Provide the (x, y) coordinate of the cell's center where the given text is located.  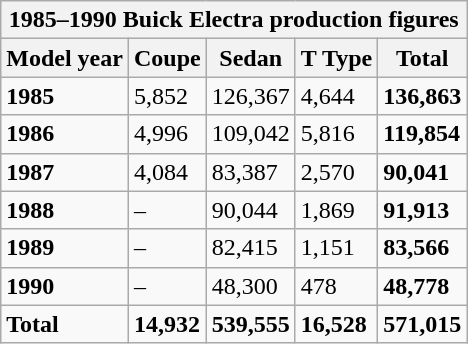
4,644 (336, 96)
16,528 (336, 324)
1988 (65, 210)
1,869 (336, 210)
48,778 (422, 286)
1,151 (336, 248)
1985 (65, 96)
4,084 (167, 172)
5,852 (167, 96)
48,300 (250, 286)
1986 (65, 134)
1989 (65, 248)
Coupe (167, 58)
2,570 (336, 172)
5,816 (336, 134)
T Type (336, 58)
119,854 (422, 134)
91,913 (422, 210)
83,387 (250, 172)
571,015 (422, 324)
109,042 (250, 134)
1987 (65, 172)
1990 (65, 286)
136,863 (422, 96)
Sedan (250, 58)
Model year (65, 58)
1985–1990 Buick Electra production figures (234, 20)
14,932 (167, 324)
478 (336, 286)
82,415 (250, 248)
4,996 (167, 134)
126,367 (250, 96)
90,044 (250, 210)
539,555 (250, 324)
90,041 (422, 172)
83,566 (422, 248)
